Extract the (x, y) coordinate from the center of the cell holding the provided text.  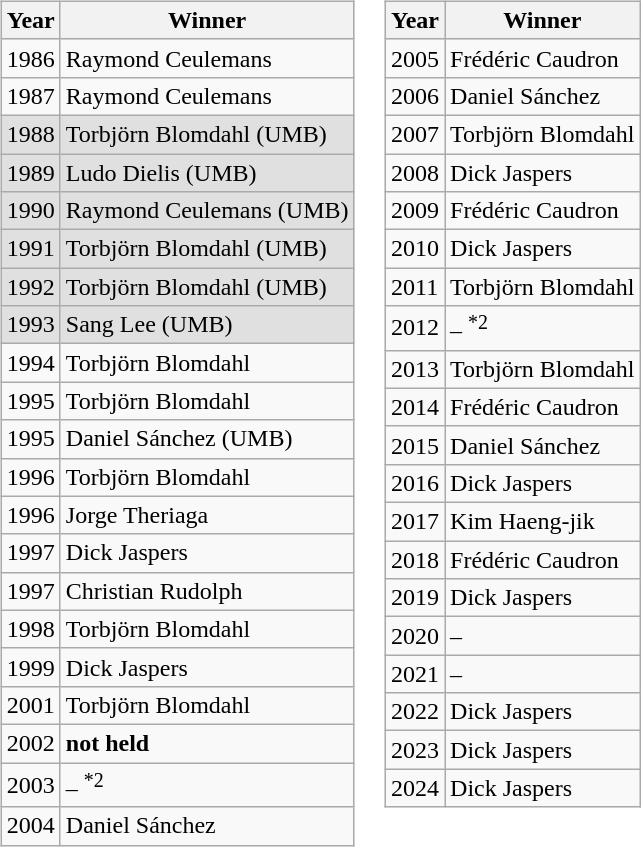
1998 (30, 629)
2019 (416, 598)
1986 (30, 58)
1990 (30, 211)
not held (207, 743)
2014 (416, 407)
2007 (416, 134)
2004 (30, 826)
1991 (30, 249)
2006 (416, 96)
1999 (30, 667)
Ludo Dielis (UMB) (207, 173)
Raymond Ceulemans (UMB) (207, 211)
Christian Rudolph (207, 591)
Sang Lee (UMB) (207, 325)
1988 (30, 134)
2024 (416, 788)
Kim Haeng-jik (542, 522)
Daniel Sánchez (UMB) (207, 439)
2013 (416, 369)
2011 (416, 287)
2017 (416, 522)
2008 (416, 173)
1987 (30, 96)
1989 (30, 173)
2012 (416, 328)
2002 (30, 743)
2001 (30, 705)
2018 (416, 560)
Jorge Theriaga (207, 515)
1993 (30, 325)
2023 (416, 750)
2009 (416, 211)
2020 (416, 636)
2016 (416, 483)
2022 (416, 712)
2003 (30, 784)
2010 (416, 249)
2015 (416, 445)
2021 (416, 674)
2005 (416, 58)
1994 (30, 363)
1992 (30, 287)
